Identify which cell holds the provided text, then report its (x, y) central coordinate. 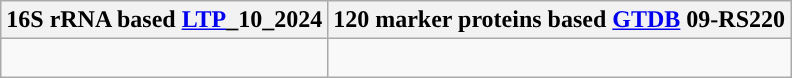
120 marker proteins based GTDB 09-RS220 (560, 20)
16S rRNA based LTP_10_2024 (164, 20)
